Determine the (X, Y) coordinate at the center of the cell enclosing the given text.  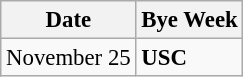
November 25 (68, 58)
USC (190, 58)
Date (68, 20)
Bye Week (190, 20)
